Capture the cell that displays the provided text and extract its (x, y) central coordinate. 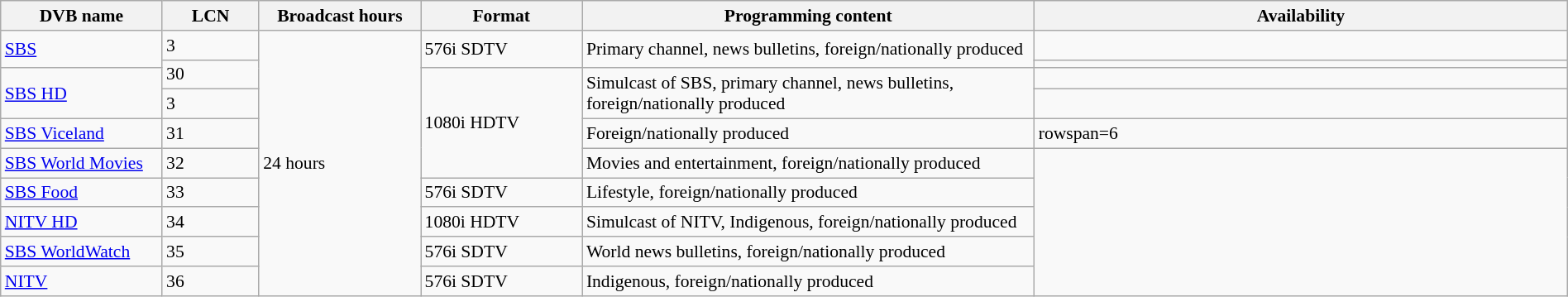
Format (501, 16)
NITV HD (81, 223)
Simulcast of SBS, primary channel, news bulletins, foreign/nationally produced (809, 94)
33 (210, 193)
DVB name (81, 16)
Broadcast hours (339, 16)
LCN (210, 16)
35 (210, 251)
NITV (81, 281)
SBS Viceland (81, 134)
Indigenous, foreign/nationally produced (809, 281)
24 hours (339, 164)
36 (210, 281)
SBS Food (81, 193)
World news bulletins, foreign/nationally produced (809, 251)
32 (210, 163)
31 (210, 134)
Foreign/nationally produced (809, 134)
Primary channel, news bulletins, foreign/nationally produced (809, 50)
Movies and entertainment, foreign/nationally produced (809, 163)
34 (210, 223)
Lifestyle, foreign/nationally produced (809, 193)
Availability (1302, 16)
rowspan=6 (1302, 134)
30 (210, 74)
SBS World Movies (81, 163)
Programming content (809, 16)
SBS HD (81, 94)
SBS (81, 50)
Simulcast of NITV, Indigenous, foreign/nationally produced (809, 223)
SBS WorldWatch (81, 251)
